Scan for the cell matching the given text and deliver its (X, Y) coordinate at center. 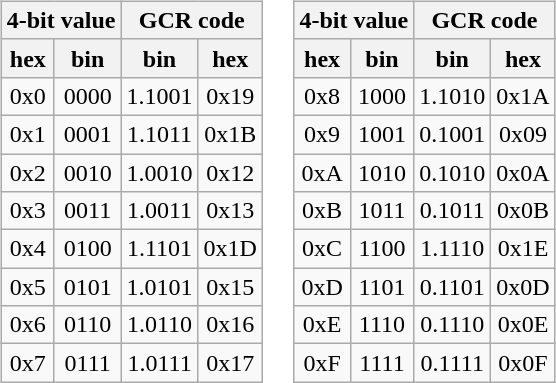
0x13 (230, 211)
0.1010 (452, 173)
1.1010 (452, 96)
0xC (322, 249)
1.1001 (160, 96)
0xD (322, 287)
0x09 (523, 134)
0x1D (230, 249)
0xA (322, 173)
0xE (322, 325)
0x16 (230, 325)
0x17 (230, 363)
0111 (88, 363)
1101 (382, 287)
1.0110 (160, 325)
0.1011 (452, 211)
1100 (382, 249)
0011 (88, 211)
1000 (382, 96)
1.0010 (160, 173)
0010 (88, 173)
1.0111 (160, 363)
0101 (88, 287)
0xF (322, 363)
0.1101 (452, 287)
1111 (382, 363)
1.0101 (160, 287)
0.1111 (452, 363)
0x1 (28, 134)
0x0F (523, 363)
1010 (382, 173)
1001 (382, 134)
0x1B (230, 134)
0x1A (523, 96)
1.1011 (160, 134)
0x3 (28, 211)
0000 (88, 96)
0x4 (28, 249)
0x9 (322, 134)
1110 (382, 325)
0x19 (230, 96)
0.1110 (452, 325)
0x2 (28, 173)
0x6 (28, 325)
0x0 (28, 96)
0001 (88, 134)
0xB (322, 211)
0x5 (28, 287)
1.1110 (452, 249)
0x1E (523, 249)
1.0011 (160, 211)
0x0D (523, 287)
0100 (88, 249)
0x15 (230, 287)
0x0E (523, 325)
1011 (382, 211)
0.1001 (452, 134)
1.1101 (160, 249)
0x12 (230, 173)
0110 (88, 325)
0x8 (322, 96)
0x0B (523, 211)
0x7 (28, 363)
0x0A (523, 173)
